Detect which cell encompasses the target text, then output its [x, y] center coordinate. 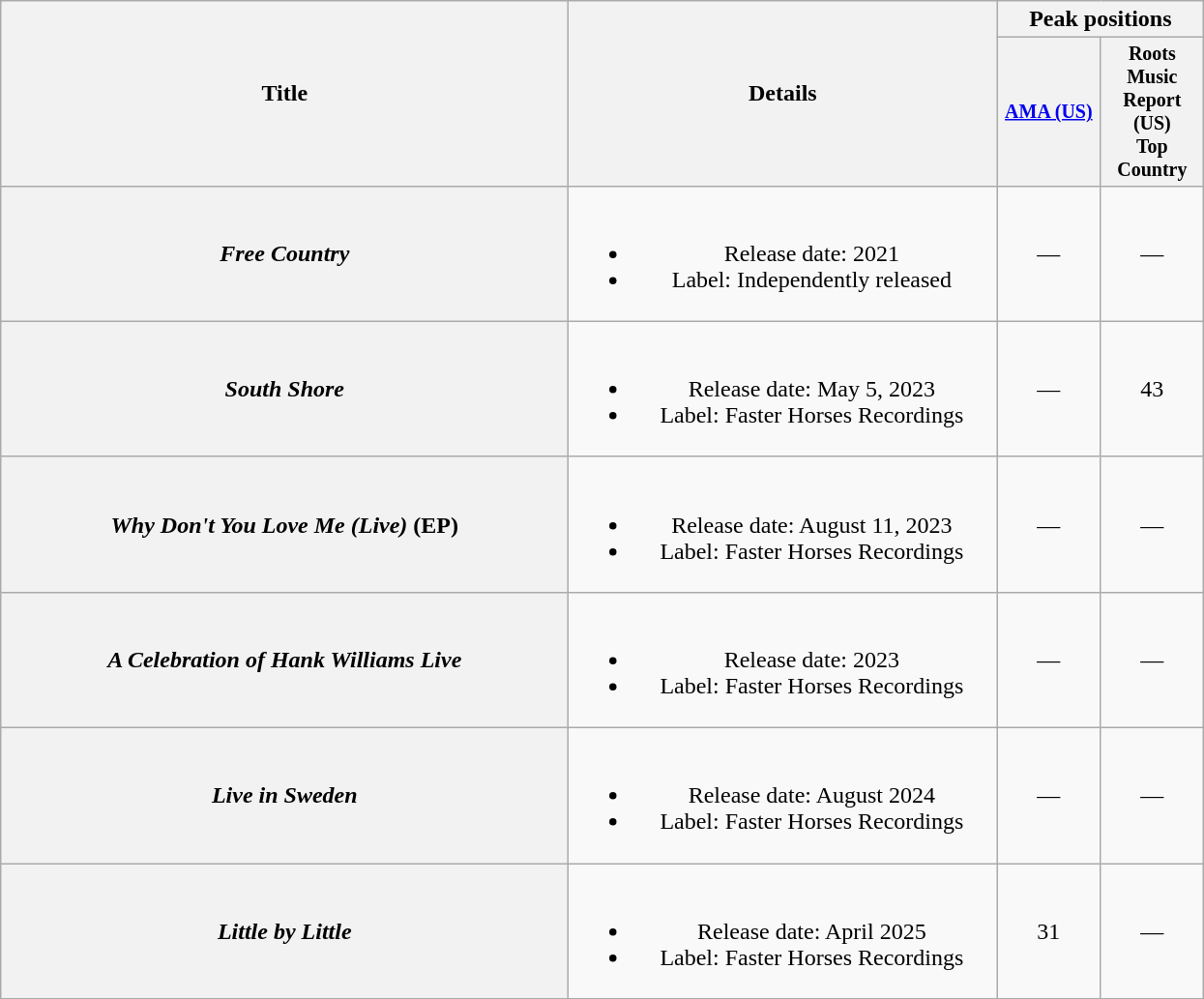
Why Don't You Love Me (Live) (EP) [284, 524]
43 [1153, 389]
Release date: April 2025Label: Faster Horses Recordings [783, 931]
Peak positions [1101, 19]
Release date: August 2024Label: Faster Horses Recordings [783, 796]
Release date: 2023Label: Faster Horses Recordings [783, 660]
Roots Music Report (US) Top Country [1153, 112]
Release date: August 11, 2023Label: Faster Horses Recordings [783, 524]
Release date: May 5, 2023Label: Faster Horses Recordings [783, 389]
South Shore [284, 389]
Title [284, 94]
Free Country [284, 253]
Little by Little [284, 931]
Details [783, 94]
A Celebration of Hank Williams Live [284, 660]
Release date: 2021Label: Independently released [783, 253]
31 [1048, 931]
Live in Sweden [284, 796]
AMA (US) [1048, 112]
